Detect which cell encompasses the target text, then output its (x, y) center coordinate. 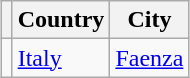
Faenza (150, 58)
Italy (61, 58)
City (150, 20)
Country (61, 20)
